Search for the cell housing the specified text and yield its (X, Y) center coordinate. 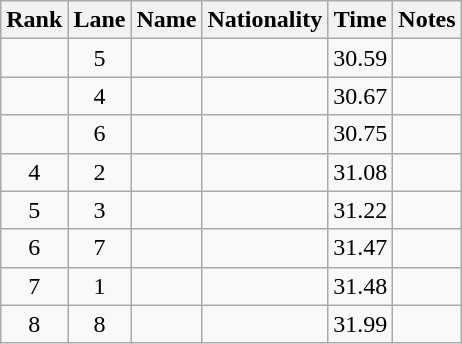
Rank (34, 20)
Notes (427, 20)
31.08 (360, 172)
30.59 (360, 58)
31.48 (360, 286)
2 (100, 172)
31.22 (360, 210)
31.47 (360, 248)
30.75 (360, 134)
30.67 (360, 96)
3 (100, 210)
Nationality (265, 20)
Time (360, 20)
31.99 (360, 324)
1 (100, 286)
Name (166, 20)
Lane (100, 20)
